For the text-containing cell, return its midpoint in (x, y) coordinate format. 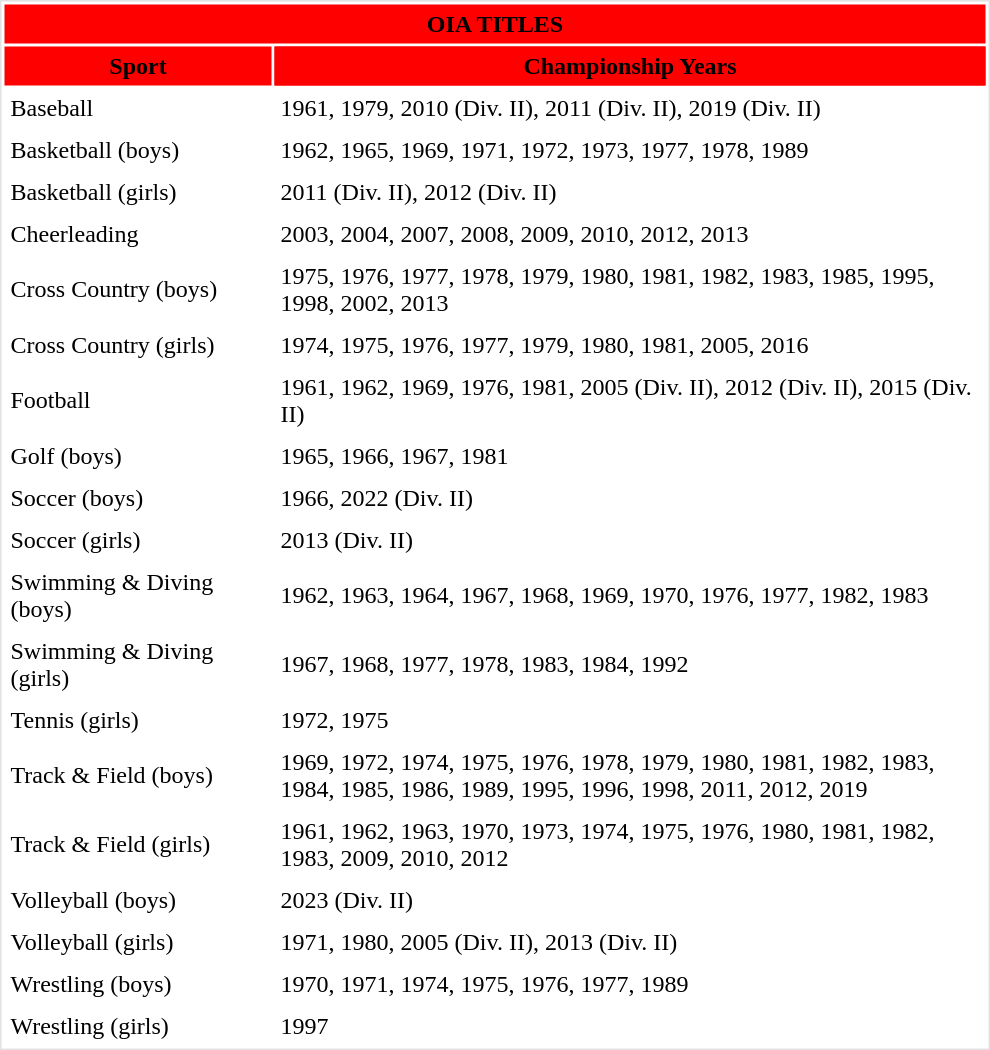
1966, 2022 (Div. II) (630, 498)
1961, 1979, 2010 (Div. II), 2011 (Div. II), 2019 (Div. II) (630, 108)
Baseball (138, 108)
Track & Field (boys) (138, 775)
Volleyball (girls) (138, 942)
OIA TITLES (494, 24)
1962, 1965, 1969, 1971, 1972, 1973, 1977, 1978, 1989 (630, 150)
1970, 1971, 1974, 1975, 1976, 1977, 1989 (630, 984)
Track & Field (girls) (138, 845)
Volleyball (boys) (138, 900)
1969, 1972, 1974, 1975, 1976, 1978, 1979, 1980, 1981, 1982, 1983, 1984, 1985, 1986, 1989, 1995, 1996, 1998, 2011, 2012, 2019 (630, 775)
Cross Country (girls) (138, 346)
2023 (Div. II) (630, 900)
Soccer (boys) (138, 498)
Cross Country (boys) (138, 289)
1972, 1975 (630, 720)
Basketball (girls) (138, 192)
Sport (138, 66)
Wrestling (boys) (138, 984)
1962, 1963, 1964, 1967, 1968, 1969, 1970, 1976, 1977, 1982, 1983 (630, 595)
1974, 1975, 1976, 1977, 1979, 1980, 1981, 2005, 2016 (630, 346)
1967, 1968, 1977, 1978, 1983, 1984, 1992 (630, 665)
Soccer (girls) (138, 540)
2011 (Div. II), 2012 (Div. II) (630, 192)
1971, 1980, 2005 (Div. II), 2013 (Div. II) (630, 942)
2003, 2004, 2007, 2008, 2009, 2010, 2012, 2013 (630, 234)
Golf (boys) (138, 456)
Tennis (girls) (138, 720)
Cheerleading (138, 234)
1961, 1962, 1969, 1976, 1981, 2005 (Div. II), 2012 (Div. II), 2015 (Div. II) (630, 401)
1975, 1976, 1977, 1978, 1979, 1980, 1981, 1982, 1983, 1985, 1995, 1998, 2002, 2013 (630, 289)
Swimming & Diving (girls) (138, 665)
1961, 1962, 1963, 1970, 1973, 1974, 1975, 1976, 1980, 1981, 1982, 1983, 2009, 2010, 2012 (630, 845)
1965, 1966, 1967, 1981 (630, 456)
Championship Years (630, 66)
Swimming & Diving (boys) (138, 595)
Football (138, 401)
Wrestling (girls) (138, 1026)
2013 (Div. II) (630, 540)
1997 (630, 1026)
Basketball (boys) (138, 150)
